Provide the (x, y) coordinate of the cell's center where the given text is located.  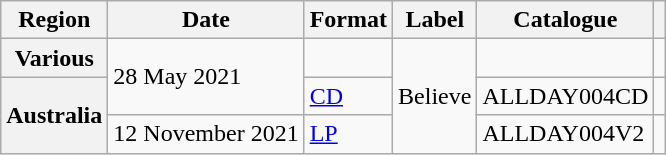
28 May 2021 (206, 77)
Format (348, 20)
Date (206, 20)
Australia (54, 115)
ALLDAY004CD (566, 96)
12 November 2021 (206, 134)
Region (54, 20)
ALLDAY004V2 (566, 134)
Catalogue (566, 20)
CD (348, 96)
Believe (435, 96)
LP (348, 134)
Label (435, 20)
Various (54, 58)
